Provide the (X, Y) coordinate of the cell's center where the given text is located.  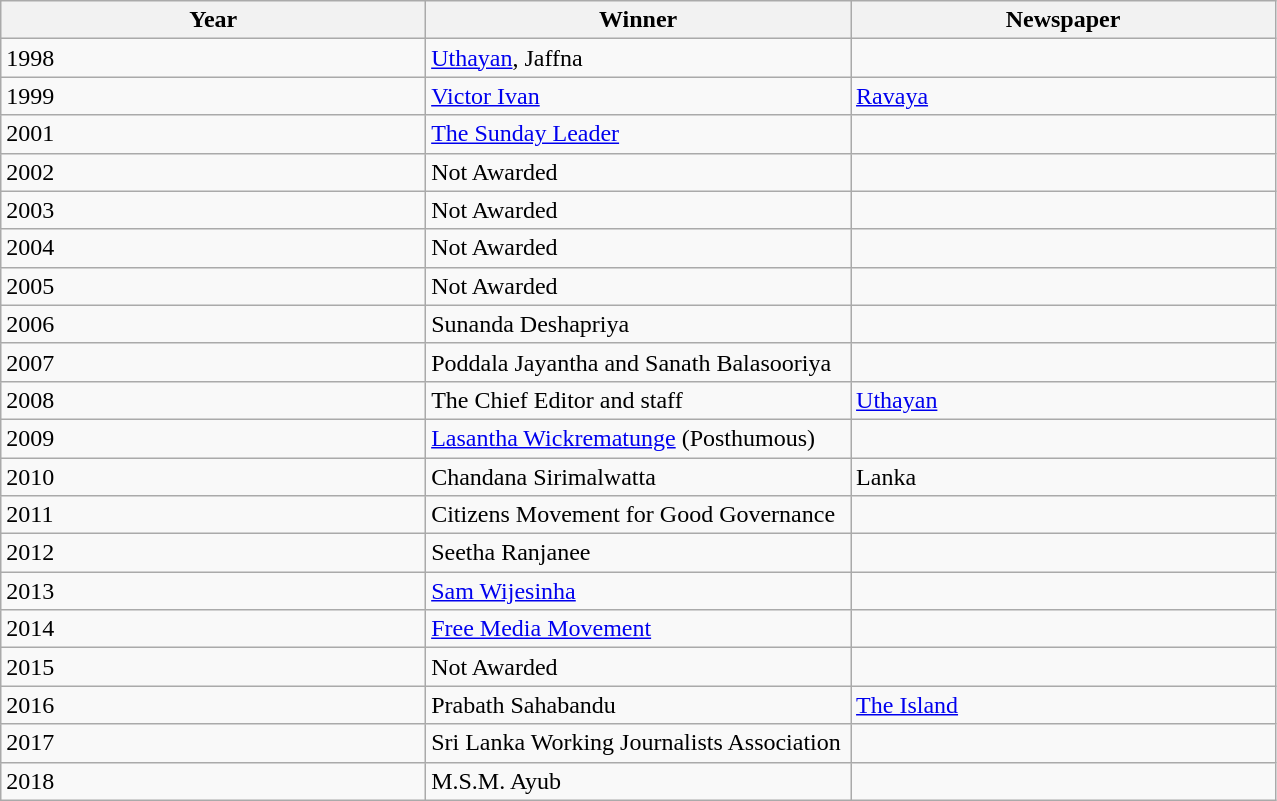
2015 (214, 667)
Year (214, 20)
2005 (214, 286)
Uthayan, Jaffna (638, 58)
2018 (214, 781)
The Island (1064, 705)
2016 (214, 705)
2014 (214, 629)
1999 (214, 96)
The Chief Editor and staff (638, 400)
2009 (214, 438)
2003 (214, 210)
Victor Ivan (638, 96)
Seetha Ranjanee (638, 553)
Sunanda Deshapriya (638, 324)
2013 (214, 591)
2012 (214, 553)
2001 (214, 134)
Lasantha Wickrematunge (Posthumous) (638, 438)
Sam Wijesinha (638, 591)
2011 (214, 515)
Poddala Jayantha and Sanath Balasooriya (638, 362)
Citizens Movement for Good Governance (638, 515)
1998 (214, 58)
2017 (214, 743)
2010 (214, 477)
2007 (214, 362)
Winner (638, 20)
Chandana Sirimalwatta (638, 477)
M.S.M. Ayub (638, 781)
Prabath Sahabandu (638, 705)
Sri Lanka Working Journalists Association (638, 743)
2004 (214, 248)
Newspaper (1064, 20)
2002 (214, 172)
Lanka (1064, 477)
2008 (214, 400)
2006 (214, 324)
Uthayan (1064, 400)
Ravaya (1064, 96)
The Sunday Leader (638, 134)
Free Media Movement (638, 629)
